Provide the [x, y] coordinate of the cell's center where the given text is located.  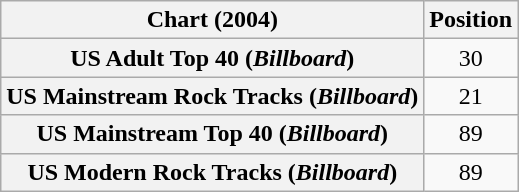
US Mainstream Rock Tracks (Billboard) [212, 96]
US Adult Top 40 (Billboard) [212, 58]
Chart (2004) [212, 20]
US Mainstream Top 40 (Billboard) [212, 134]
Position [471, 20]
US Modern Rock Tracks (Billboard) [212, 172]
30 [471, 58]
21 [471, 96]
